Determine the (x, y) coordinate at the center of the cell enclosing the given text.  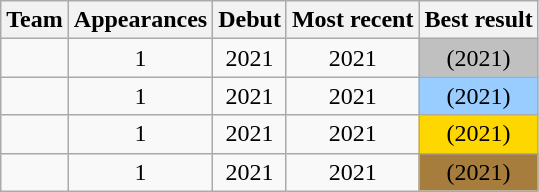
Best result (478, 20)
Debut (250, 20)
Most recent (352, 20)
Team (35, 20)
Appearances (140, 20)
